Provide the (x, y) coordinate of the cell's center where the given text is located.  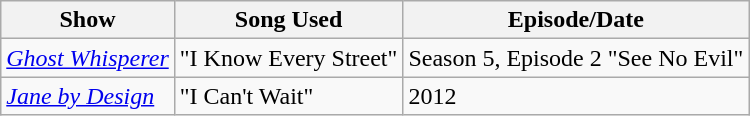
Episode/Date (576, 20)
Show (88, 20)
Ghost Whisperer (88, 58)
2012 (576, 96)
"I Know Every Street" (288, 58)
Jane by Design (88, 96)
"I Can't Wait" (288, 96)
Season 5, Episode 2 "See No Evil" (576, 58)
Song Used (288, 20)
